Find where the given text appears and provide that cell's center as [X, Y] coordinate. 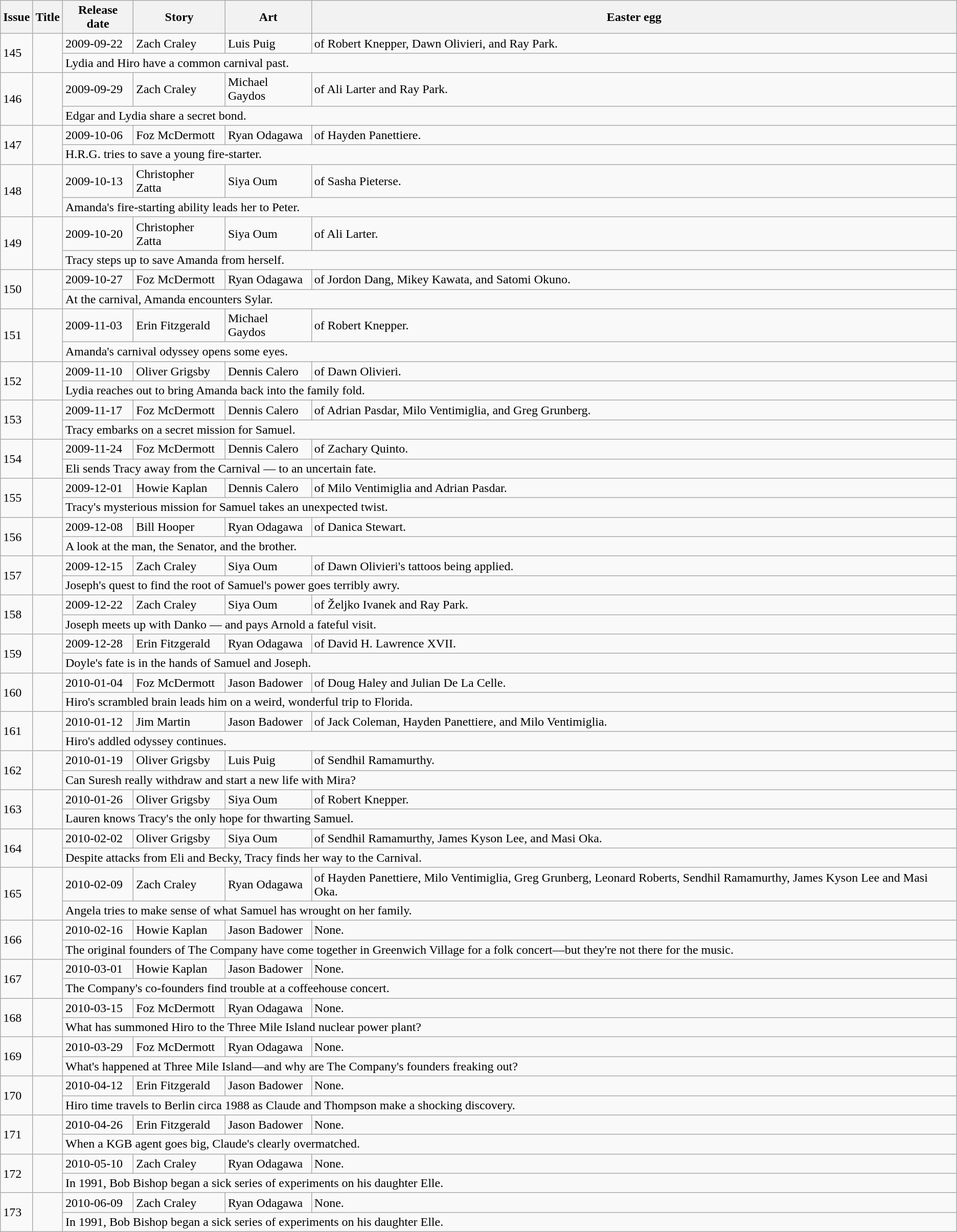
166 [16, 939]
2010-04-12 [98, 1086]
Amanda's fire-starting ability leads her to Peter. [509, 207]
170 [16, 1095]
Bill Hooper [179, 527]
of Hayden Panettiere. [634, 135]
2010-02-09 [98, 884]
167 [16, 979]
The original founders of The Company have come together in Greenwich Village for a folk concert—but they're not there for the music. [509, 950]
164 [16, 848]
2010-02-16 [98, 930]
163 [16, 809]
Story [179, 17]
Edgar and Lydia share a secret bond. [509, 116]
Hiro time travels to Berlin circa 1988 as Claude and Thompson make a shocking discovery. [509, 1105]
Art [268, 17]
What has summoned Hiro to the Three Mile Island nuclear power plant? [509, 1027]
2010-01-12 [98, 722]
When a KGB agent goes big, Claude's clearly overmatched. [509, 1144]
159 [16, 654]
of Sendhil Ramamurthy, James Kyson Lee, and Masi Oka. [634, 838]
171 [16, 1134]
What's happened at Three Mile Island—and why are The Company's founders freaking out? [509, 1066]
of David H. Lawrence XVII. [634, 644]
Eli sends Tracy away from the Carnival — to an uncertain fate. [509, 468]
Title [48, 17]
2009-10-20 [98, 233]
156 [16, 536]
At the carnival, Amanda encounters Sylar. [509, 299]
2010-01-19 [98, 760]
Hiro's addled odyssey continues. [509, 741]
169 [16, 1057]
Angela tries to make sense of what Samuel has wrought on her family. [509, 910]
2009-11-24 [98, 449]
of Sasha Pieterse. [634, 181]
of Dawn Olivieri. [634, 371]
of Danica Stewart. [634, 527]
of Željko Ivanek and Ray Park. [634, 604]
2009-12-22 [98, 604]
2010-01-04 [98, 683]
153 [16, 420]
Jim Martin [179, 722]
154 [16, 459]
152 [16, 381]
2010-02-02 [98, 838]
2009-11-10 [98, 371]
Lydia reaches out to bring Amanda back into the family fold. [509, 391]
2009-11-17 [98, 410]
161 [16, 731]
2009-09-22 [98, 43]
of Ali Larter. [634, 233]
Lauren knows Tracy's the only hope for thwarting Samuel. [509, 819]
2009-10-27 [98, 279]
2010-01-26 [98, 799]
2009-11-03 [98, 325]
2009-09-29 [98, 89]
155 [16, 498]
of Milo Ventimiglia and Adrian Pasdar. [634, 488]
H.R.G. tries to save a young fire-starter. [509, 154]
149 [16, 243]
150 [16, 289]
173 [16, 1212]
165 [16, 894]
148 [16, 190]
Easter egg [634, 17]
of Robert Knepper, Dawn Olivieri, and Ray Park. [634, 43]
168 [16, 1018]
2009-12-08 [98, 527]
2010-03-29 [98, 1047]
2010-03-01 [98, 969]
146 [16, 99]
2010-04-26 [98, 1125]
of Jordon Dang, Mikey Kawata, and Satomi Okuno. [634, 279]
of Zachary Quinto. [634, 449]
Joseph's quest to find the root of Samuel's power goes terribly awry. [509, 585]
A look at the man, the Senator, and the brother. [509, 546]
Tracy embarks on a secret mission for Samuel. [509, 430]
145 [16, 53]
147 [16, 145]
2009-12-01 [98, 488]
Amanda's carnival odyssey opens some eyes. [509, 352]
of Hayden Panettiere, Milo Ventimiglia, Greg Grunberg, Leonard Roberts, Sendhil Ramamurthy, James Kyson Lee and Masi Oka. [634, 884]
Tracy steps up to save Amanda from herself. [509, 260]
160 [16, 692]
of Adrian Pasdar, Milo Ventimiglia, and Greg Grunberg. [634, 410]
Tracy's mysterious mission for Samuel takes an unexpected twist. [509, 507]
Release date [98, 17]
2010-03-15 [98, 1008]
Can Suresh really withdraw and start a new life with Mira? [509, 780]
of Ali Larter and Ray Park. [634, 89]
2009-12-28 [98, 644]
2010-06-09 [98, 1202]
of Dawn Olivieri's tattoos being applied. [634, 566]
Despite attacks from Eli and Becky, Tracy finds her way to the Carnival. [509, 858]
157 [16, 575]
Doyle's fate is in the hands of Samuel and Joseph. [509, 663]
Hiro's scrambled brain leads him on a weird, wonderful trip to Florida. [509, 702]
2009-10-06 [98, 135]
Issue [16, 17]
of Sendhil Ramamurthy. [634, 760]
158 [16, 614]
2009-12-15 [98, 566]
172 [16, 1173]
151 [16, 335]
2010-05-10 [98, 1163]
2009-10-13 [98, 181]
Lydia and Hiro have a common carnival past. [509, 63]
Joseph meets up with Danko — and pays Arnold a fateful visit. [509, 624]
The Company's co-founders find trouble at a coffeehouse concert. [509, 989]
of Jack Coleman, Hayden Panettiere, and Milo Ventimiglia. [634, 722]
162 [16, 770]
of Doug Haley and Julian De La Celle. [634, 683]
